Capture the cell that displays the provided text and extract its (x, y) central coordinate. 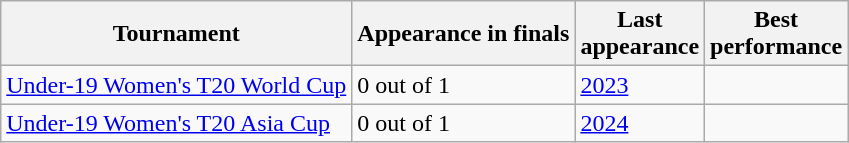
Under-19 Women's T20 Asia Cup (176, 123)
Appearance in finals (464, 34)
Bestperformance (776, 34)
Under-19 Women's T20 World Cup (176, 85)
Lastappearance (640, 34)
2023 (640, 85)
Tournament (176, 34)
2024 (640, 123)
